Locate the cell with the specified text and output its [x, y] center coordinate. 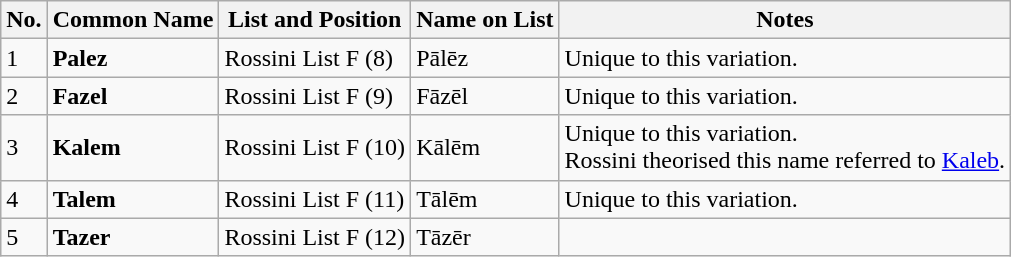
Rossini List F (8) [315, 58]
Fāzēl [485, 96]
Talem [133, 199]
2 [24, 96]
Notes [785, 20]
5 [24, 237]
List and Position [315, 20]
Rossini List F (12) [315, 237]
Rossini List F (11) [315, 199]
No. [24, 20]
Unique to this variation.Rossini theorised this name referred to Kaleb. [785, 148]
Tālēm [485, 199]
Pālēz [485, 58]
Kalem [133, 148]
3 [24, 148]
Palez [133, 58]
Fazel [133, 96]
Rossini List F (10) [315, 148]
4 [24, 199]
Tazer [133, 237]
Rossini List F (9) [315, 96]
Kālēm [485, 148]
Tāzēr [485, 237]
1 [24, 58]
Common Name [133, 20]
Name on List [485, 20]
